Identify which cell holds the provided text, then report its (x, y) central coordinate. 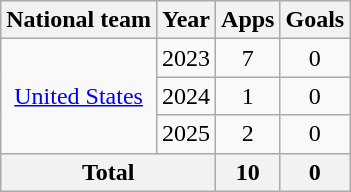
7 (248, 58)
United States (79, 96)
2024 (186, 96)
Total (108, 172)
2025 (186, 134)
2023 (186, 58)
Year (186, 20)
10 (248, 172)
Apps (248, 20)
1 (248, 96)
2 (248, 134)
National team (79, 20)
Goals (315, 20)
